Capture the cell that displays the provided text and extract its (x, y) central coordinate. 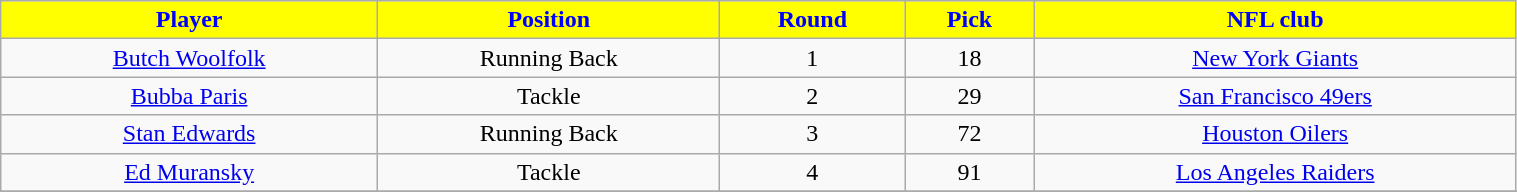
Bubba Paris (190, 96)
2 (812, 96)
91 (970, 172)
Pick (970, 20)
San Francisco 49ers (1275, 96)
New York Giants (1275, 58)
Player (190, 20)
Los Angeles Raiders (1275, 172)
Houston Oilers (1275, 134)
Position (549, 20)
72 (970, 134)
Stan Edwards (190, 134)
Ed Muransky (190, 172)
NFL club (1275, 20)
3 (812, 134)
Round (812, 20)
29 (970, 96)
4 (812, 172)
1 (812, 58)
18 (970, 58)
Butch Woolfolk (190, 58)
